Extract the [X, Y] coordinate from the center of the cell holding the provided text.  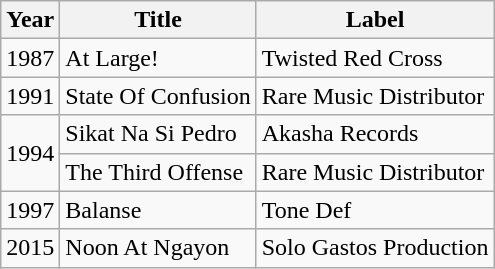
1997 [30, 210]
Twisted Red Cross [375, 58]
Akasha Records [375, 134]
Solo Gastos Production [375, 248]
1991 [30, 96]
Balanse [158, 210]
2015 [30, 248]
State Of Confusion [158, 96]
Label [375, 20]
Year [30, 20]
Title [158, 20]
The Third Offense [158, 172]
Tone Def [375, 210]
1987 [30, 58]
At Large! [158, 58]
Sikat Na Si Pedro [158, 134]
1994 [30, 153]
Noon At Ngayon [158, 248]
